Find where the given text appears and provide that cell's center as [x, y] coordinate. 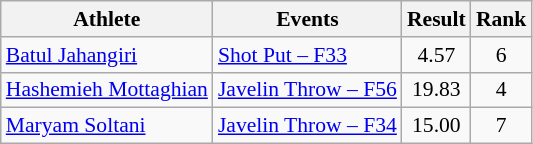
19.83 [436, 90]
Athlete [107, 19]
Shot Put – F33 [308, 55]
Rank [502, 19]
Maryam Soltani [107, 126]
Hashemieh Mottaghian [107, 90]
4 [502, 90]
Batul Jahangiri [107, 55]
6 [502, 55]
15.00 [436, 126]
7 [502, 126]
Javelin Throw – F34 [308, 126]
4.57 [436, 55]
Javelin Throw – F56 [308, 90]
Result [436, 19]
Events [308, 19]
